For the text-containing cell, return its midpoint in (x, y) coordinate format. 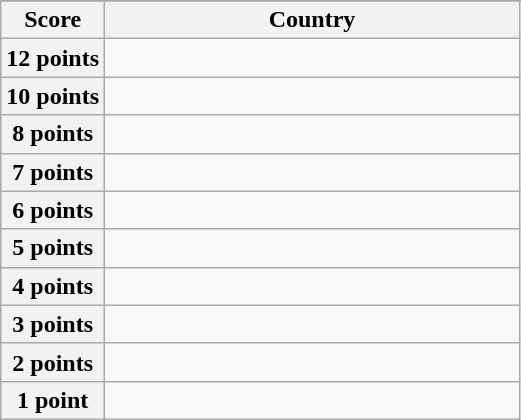
3 points (53, 324)
7 points (53, 172)
Country (312, 20)
4 points (53, 286)
Score (53, 20)
1 point (53, 400)
6 points (53, 210)
8 points (53, 134)
5 points (53, 248)
2 points (53, 362)
10 points (53, 96)
12 points (53, 58)
